Extract the [x, y] coordinate from the center of the cell holding the provided text.  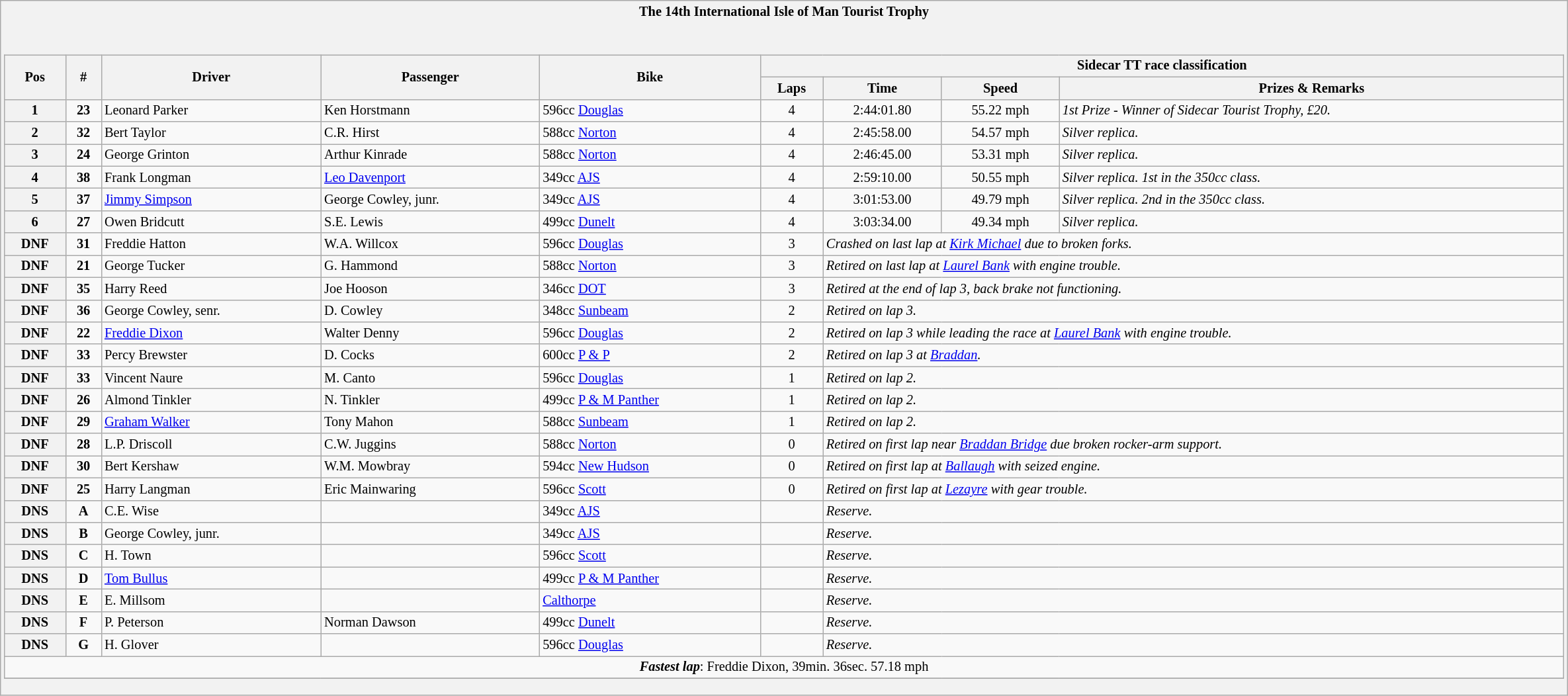
C.R. Hirst [430, 132]
B [83, 533]
George Cowley, senr. [211, 311]
N. Tinkler [430, 400]
3:01:53.00 [883, 199]
1st Prize - Winner of Sidecar Tourist Trophy, £20. [1311, 110]
2:59:10.00 [883, 177]
C [83, 556]
Crashed on last lap at Kirk Michael due to broken forks. [1194, 244]
M. Canto [430, 378]
H. Glover [211, 645]
Harry Langman [211, 489]
Leonard Parker [211, 110]
Retired on first lap at Ballaugh with seized engine. [1194, 466]
5 [34, 199]
Percy Brewster [211, 355]
Ken Horstmann [430, 110]
Freddie Hatton [211, 244]
49.79 mph [1000, 199]
30 [83, 466]
Prizes & Remarks [1311, 88]
Harry Reed [211, 288]
31 [83, 244]
C.E. Wise [211, 511]
Graham Walker [211, 422]
Walter Denny [430, 333]
Arthur Kinrade [430, 155]
3:03:34.00 [883, 222]
600cc P & P [650, 355]
Joe Hooson [430, 288]
G [83, 645]
Retired on last lap at Laurel Bank with engine trouble. [1194, 266]
Frank Longman [211, 177]
W.M. Mowbray [430, 466]
22 [83, 333]
Bert Kershaw [211, 466]
D. Cocks [430, 355]
38 [83, 177]
28 [83, 445]
26 [83, 400]
6 [34, 222]
S.E. Lewis [430, 222]
25 [83, 489]
Retired at the end of lap 3, back brake not functioning. [1194, 288]
The 14th International Isle of Man Tourist Trophy [784, 11]
Freddie Dixon [211, 333]
Silver replica. 1st in the 350cc class. [1311, 177]
53.31 mph [1000, 155]
54.57 mph [1000, 132]
George Tucker [211, 266]
Jimmy Simpson [211, 199]
Leo Davenport [430, 177]
Passenger [430, 77]
Laps [791, 88]
55.22 mph [1000, 110]
L.P. Driscoll [211, 445]
2:44:01.80 [883, 110]
588cc Sunbeam [650, 422]
E. Millsom [211, 600]
C.W. Juggins [430, 445]
A [83, 511]
Fastest lap: Freddie Dixon, 39min. 36sec. 57.18 mph [783, 667]
35 [83, 288]
24 [83, 155]
George Grinton [211, 155]
Tom Bullus [211, 578]
Silver replica. 2nd in the 350cc class. [1311, 199]
594cc New Hudson [650, 466]
Norman Dawson [430, 623]
Driver [211, 77]
Eric Mainwaring [430, 489]
Vincent Naure [211, 378]
D. Cowley [430, 311]
Retired on lap 3 at Braddan. [1194, 355]
# [83, 77]
Owen Bridcutt [211, 222]
Pos [34, 77]
H. Town [211, 556]
Bert Taylor [211, 132]
36 [83, 311]
49.34 mph [1000, 222]
Bike [650, 77]
2:46:45.00 [883, 155]
Time [883, 88]
Retired on first lap at Lezayre with gear trouble. [1194, 489]
32 [83, 132]
21 [83, 266]
Almond Tinkler [211, 400]
F [83, 623]
2:45:58.00 [883, 132]
23 [83, 110]
D [83, 578]
Retired on lap 3 while leading the race at Laurel Bank with engine trouble. [1194, 333]
W.A. Willcox [430, 244]
37 [83, 199]
Speed [1000, 88]
29 [83, 422]
G. Hammond [430, 266]
50.55 mph [1000, 177]
Retired on first lap near Braddan Bridge due broken rocker-arm support. [1194, 445]
Tony Mahon [430, 422]
346cc DOT [650, 288]
348cc Sunbeam [650, 311]
Calthorpe [650, 600]
E [83, 600]
Sidecar TT race classification [1162, 65]
P. Peterson [211, 623]
Retired on lap 3. [1194, 311]
27 [83, 222]
